Capture the cell that displays the provided text and extract its [x, y] central coordinate. 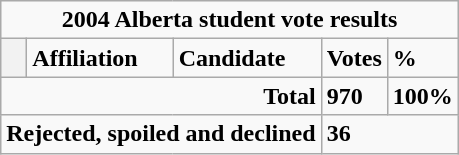
Candidate [247, 58]
100% [422, 96]
% [422, 58]
970 [354, 96]
36 [390, 134]
Affiliation [100, 58]
Total [161, 96]
2004 Alberta student vote results [230, 20]
Votes [354, 58]
Rejected, spoiled and declined [161, 134]
